Capture the cell that displays the provided text and extract its (X, Y) central coordinate. 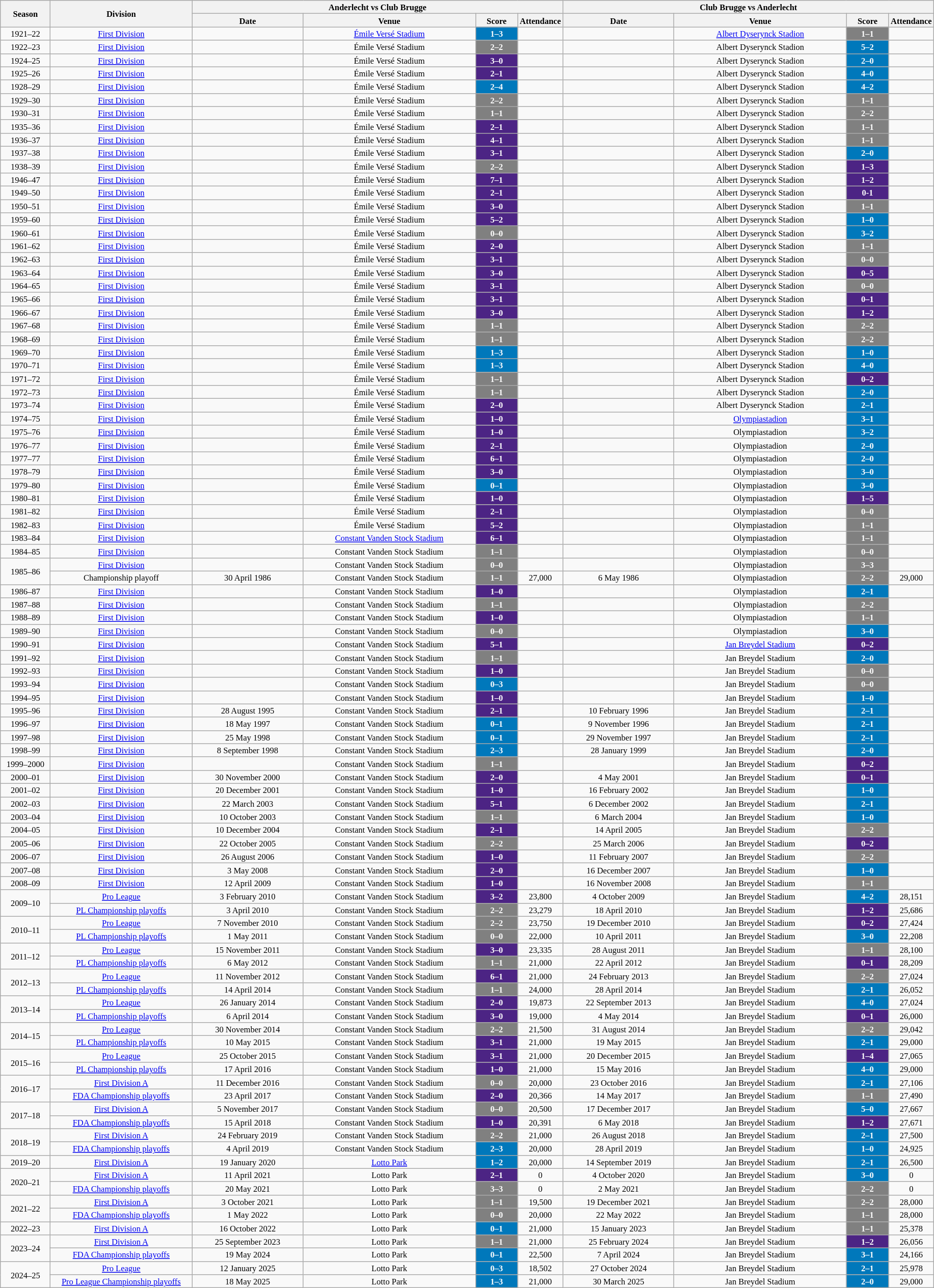
1 May 2011 (248, 936)
1930–31 (25, 113)
28,209 (911, 963)
26 January 2014 (248, 1002)
2021–22 (25, 1208)
25 February 2024 (619, 1242)
22,500 (540, 1255)
16 October 2022 (248, 1228)
6 December 2002 (619, 803)
30 November 2000 (248, 777)
22 September 2013 (619, 1002)
26,000 (911, 1016)
19 December 2021 (619, 1201)
30 April 1986 (248, 578)
29,042 (911, 1029)
2005–06 (25, 843)
1937–38 (25, 153)
14 April 2014 (248, 989)
1989–90 (25, 631)
2018–19 (25, 1142)
1–5 (867, 498)
31 August 2014 (619, 1029)
24,925 (911, 1148)
2022–23 (25, 1228)
1935–36 (25, 126)
19 May 2024 (248, 1255)
Club Brugge vs Anderlecht (749, 7)
25 May 1998 (248, 737)
24,166 (911, 1255)
28 January 1999 (619, 750)
18 April 2010 (619, 910)
0-1 (867, 193)
6 May 2018 (619, 1122)
Anderlecht vs Club Brugge (378, 7)
23,335 (540, 949)
1987–88 (25, 605)
1969–70 (25, 352)
2017–18 (25, 1115)
4–1 (496, 140)
2009–10 (25, 903)
28 April 2014 (619, 989)
11 November 2012 (248, 976)
1977–77 (25, 458)
28 August 2011 (619, 949)
19,500 (540, 1201)
1962–63 (25, 259)
1985–86 (25, 571)
18 May 2025 (248, 1281)
20 May 2021 (248, 1188)
26,052 (911, 989)
1994–95 (25, 697)
1938–39 (25, 167)
12 April 2009 (248, 883)
2024–25 (25, 1275)
Division (121, 14)
10 April 2011 (619, 936)
23,750 (540, 923)
3 May 2008 (248, 870)
19,873 (540, 1002)
2006–07 (25, 857)
2014–15 (25, 1036)
25 September 2023 (248, 1242)
22,208 (911, 936)
23 October 2016 (619, 1082)
27,424 (911, 923)
2011–12 (25, 956)
3 February 2010 (248, 896)
2003–04 (25, 817)
1976–77 (25, 445)
1971–72 (25, 378)
28,100 (911, 949)
5–0 (867, 1109)
1983–84 (25, 538)
1980–81 (25, 498)
4 May 2014 (619, 1016)
25,978 (911, 1268)
11 February 2007 (619, 857)
2023–24 (25, 1248)
1949–50 (25, 193)
1970–71 (25, 365)
1997–98 (25, 737)
1990–91 (25, 644)
20,366 (540, 1095)
1936–37 (25, 140)
2020–21 (25, 1182)
1965–66 (25, 299)
25 October 2015 (248, 1056)
1972–73 (25, 392)
28 August 1995 (248, 710)
Season (25, 14)
2 May 2021 (619, 1188)
1974–75 (25, 419)
19 May 2015 (619, 1043)
2012–13 (25, 982)
1993–94 (25, 684)
27,106 (911, 1082)
19 January 2020 (248, 1162)
1986–87 (25, 591)
21,500 (540, 1029)
28 April 2019 (619, 1148)
6 May 2012 (248, 963)
18 May 1997 (248, 724)
28,151 (911, 896)
1921–22 (25, 34)
1999–2000 (25, 763)
2015–16 (25, 1062)
7–1 (496, 180)
29 November 1997 (619, 737)
4 October 2009 (619, 896)
11 December 2016 (248, 1082)
22 April 2012 (619, 963)
2010–11 (25, 929)
25 March 2006 (619, 843)
7 April 2024 (619, 1255)
23,800 (540, 896)
18,502 (540, 1268)
5 November 2017 (248, 1109)
1964–65 (25, 286)
2007–08 (25, 870)
20 December 2001 (248, 790)
2–4 (496, 87)
17 April 2016 (248, 1069)
1988–89 (25, 618)
15 January 2023 (619, 1228)
1963–64 (25, 272)
1961–62 (25, 246)
1975–76 (25, 432)
1968–69 (25, 339)
27,000 (540, 578)
20 December 2015 (619, 1056)
1998–99 (25, 750)
27 October 2024 (619, 1268)
1 May 2022 (248, 1215)
1979–80 (25, 485)
26 August 2018 (619, 1135)
2013–14 (25, 1009)
Championship playoff (121, 578)
22 May 2022 (619, 1215)
14 May 2017 (619, 1095)
10 December 2004 (248, 830)
10 May 2015 (248, 1043)
3 April 2010 (248, 910)
2002–03 (25, 803)
16 February 2002 (619, 790)
20,500 (540, 1109)
1–4 (867, 1056)
22 March 2003 (248, 803)
30 November 2014 (248, 1029)
30 March 2025 (619, 1281)
15 April 2018 (248, 1122)
14 April 2005 (619, 830)
12 January 2025 (248, 1268)
10 October 2003 (248, 817)
27,671 (911, 1122)
27,490 (911, 1095)
25,378 (911, 1228)
1924–25 (25, 60)
24 February 2013 (619, 976)
15 November 2011 (248, 949)
4 May 2001 (619, 777)
8 September 1998 (248, 750)
27,065 (911, 1056)
1950–51 (25, 206)
1925–26 (25, 73)
1995–96 (25, 710)
1981–82 (25, 511)
6 April 2014 (248, 1016)
1978–79 (25, 472)
2019–20 (25, 1162)
20,391 (540, 1122)
11 April 2021 (248, 1175)
19,000 (540, 1016)
1973–74 (25, 405)
1946–47 (25, 180)
1996–97 (25, 724)
1991–92 (25, 657)
2000–01 (25, 777)
4 October 2020 (619, 1175)
1966–67 (25, 312)
23,279 (540, 910)
24,000 (540, 989)
10 February 1996 (619, 710)
0–5 (867, 272)
2016–17 (25, 1089)
2008–09 (25, 883)
27,667 (911, 1109)
3 October 2021 (248, 1201)
6 March 2004 (619, 817)
1929–30 (25, 100)
1984–85 (25, 551)
1960–61 (25, 233)
26,500 (911, 1162)
4 April 2019 (248, 1148)
1982–83 (25, 525)
6 May 1986 (619, 578)
1967–68 (25, 325)
16 December 2007 (619, 870)
19 December 2010 (619, 923)
14 September 2019 (619, 1162)
1992–93 (25, 671)
24 February 2019 (248, 1135)
16 November 2008 (619, 883)
17 December 2017 (619, 1109)
7 November 2010 (248, 923)
Pro League Championship playoffs (121, 1281)
22,000 (540, 936)
26 August 2006 (248, 857)
1922–23 (25, 47)
22 October 2005 (248, 843)
25,686 (911, 910)
26,056 (911, 1242)
27,500 (911, 1135)
23 April 2017 (248, 1095)
2004–05 (25, 830)
9 November 1996 (619, 724)
15 May 2016 (619, 1069)
1928–29 (25, 87)
2001–02 (25, 790)
1959–60 (25, 220)
